Capture the cell that displays the provided text and extract its [x, y] central coordinate. 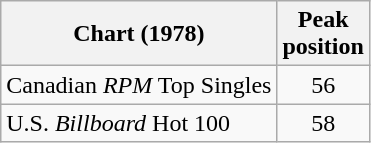
Canadian RPM Top Singles [139, 85]
56 [323, 85]
58 [323, 123]
U.S. Billboard Hot 100 [139, 123]
Chart (1978) [139, 34]
Peakposition [323, 34]
